Provide the (x, y) coordinate of the cell's center where the given text is located.  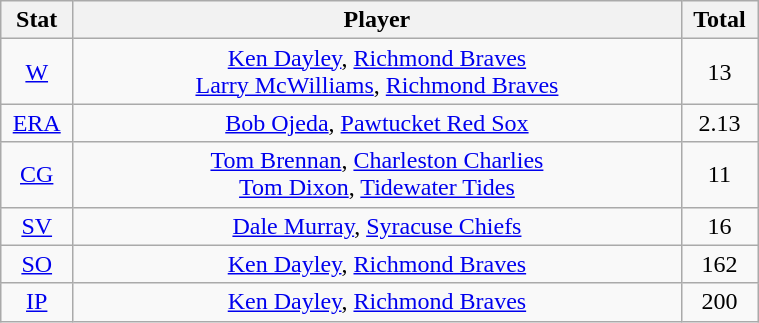
11 (719, 174)
Total (719, 20)
SO (37, 264)
2.13 (719, 123)
Stat (37, 20)
Tom Brennan, Charleston Charlies Tom Dixon, Tidewater Tides (378, 174)
200 (719, 302)
W (37, 72)
162 (719, 264)
ERA (37, 123)
Bob Ojeda, Pawtucket Red Sox (378, 123)
IP (37, 302)
CG (37, 174)
Ken Dayley, Richmond Braves Larry McWilliams, Richmond Braves (378, 72)
16 (719, 226)
13 (719, 72)
SV (37, 226)
Player (378, 20)
Dale Murray, Syracuse Chiefs (378, 226)
